Identify which cell holds the provided text, then report its (X, Y) central coordinate. 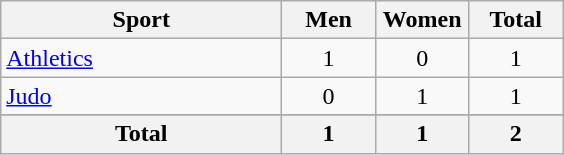
Sport (142, 20)
Judo (142, 96)
Athletics (142, 58)
Women (422, 20)
Men (329, 20)
2 (516, 134)
